Capture the cell that displays the provided text and extract its (x, y) central coordinate. 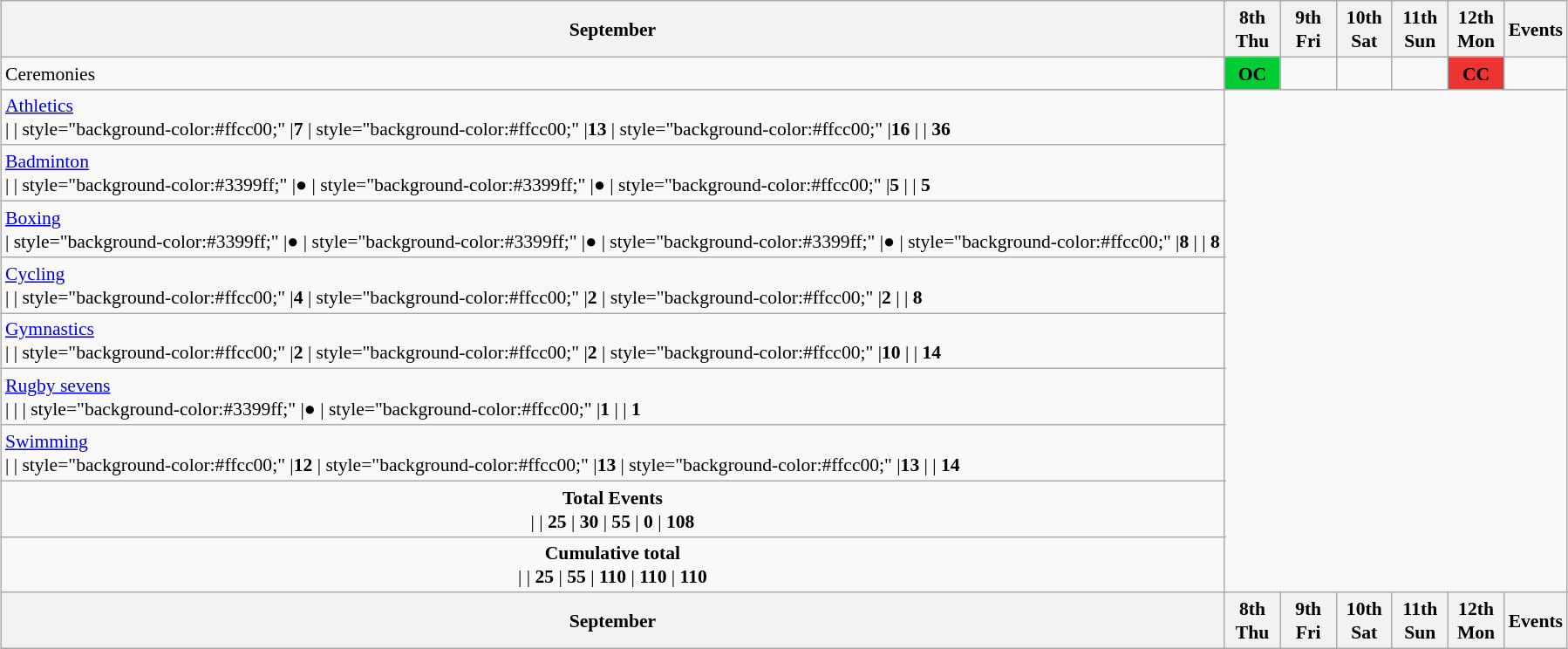
Cycling| | style="background-color:#ffcc00;" |4 | style="background-color:#ffcc00;" |2 | style="background-color:#ffcc00;" |2 | | 8 (612, 284)
Swimming| | style="background-color:#ffcc00;" |12 | style="background-color:#ffcc00;" |13 | style="background-color:#ffcc00;" |13 | | 14 (612, 453)
Total Events| | 25 | 30 | 55 | 0 | 108 (612, 509)
Rugby sevens| | | style="background-color:#3399ff;" |● | style="background-color:#ffcc00;" |1 | | 1 (612, 397)
Badminton| | style="background-color:#3399ff;" |● | style="background-color:#3399ff;" |● | style="background-color:#ffcc00;" |5 | | 5 (612, 173)
Athletics| | style="background-color:#ffcc00;" |7 | style="background-color:#ffcc00;" |13 | style="background-color:#ffcc00;" |16 | | 36 (612, 117)
Cumulative total| | 25 | 55 | 110 | 110 | 110 (612, 564)
CC (1476, 73)
OC (1252, 73)
Ceremonies (612, 73)
Gymnastics| | style="background-color:#ffcc00;" |2 | style="background-color:#ffcc00;" |2 | style="background-color:#ffcc00;" |10 | | 14 (612, 340)
